Find where the given text appears and provide that cell's center as (x, y) coordinate. 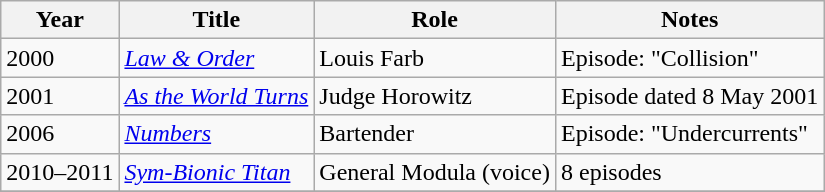
2006 (60, 134)
8 episodes (689, 172)
2000 (60, 58)
Louis Farb (435, 58)
Title (216, 20)
Episode dated 8 May 2001 (689, 96)
Numbers (216, 134)
Law & Order (216, 58)
Role (435, 20)
Judge Horowitz (435, 96)
Episode: "Collision" (689, 58)
2001 (60, 96)
General Modula (voice) (435, 172)
As the World Turns (216, 96)
Bartender (435, 134)
Notes (689, 20)
Sym-Bionic Titan (216, 172)
2010–2011 (60, 172)
Episode: "Undercurrents" (689, 134)
Year (60, 20)
